Capture the cell that displays the provided text and extract its [X, Y] central coordinate. 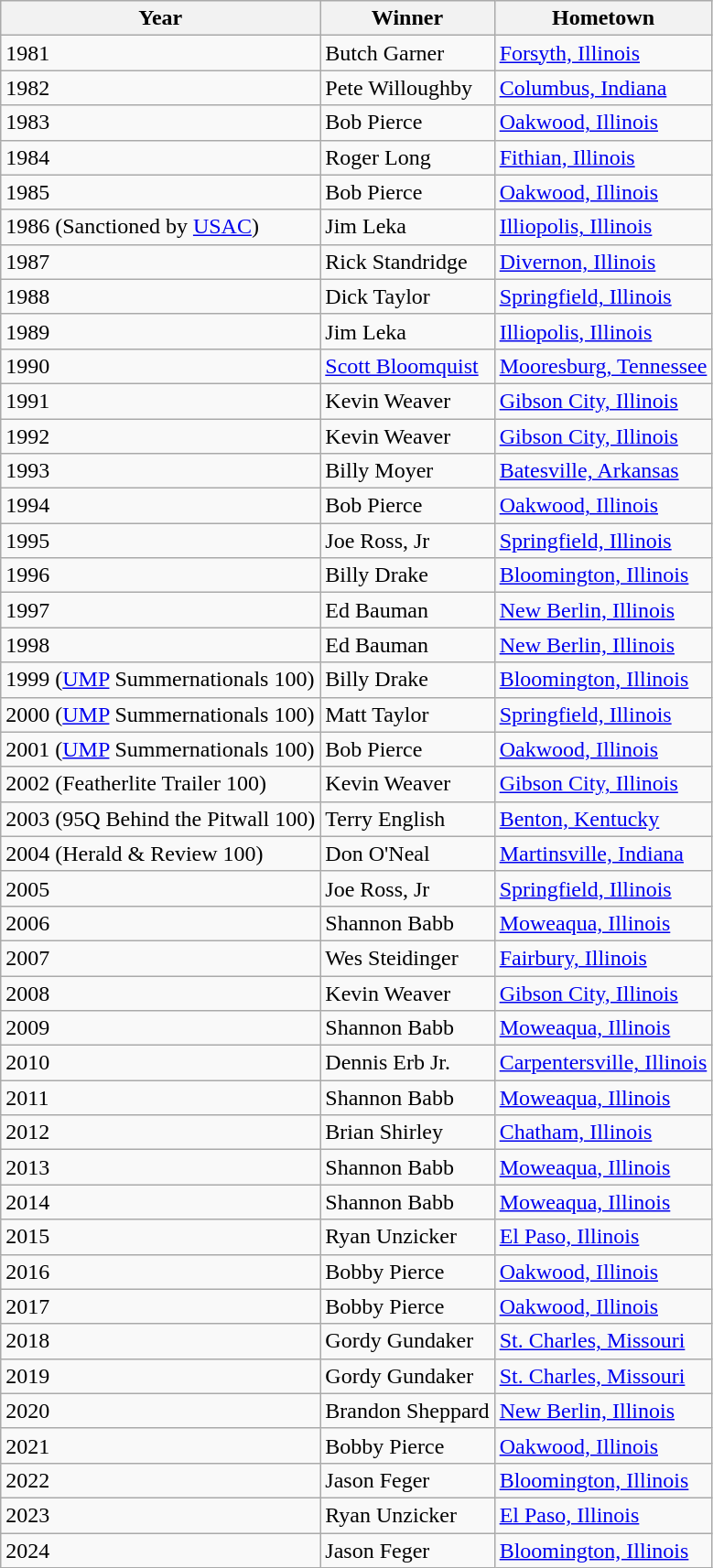
2018 [161, 1341]
Dennis Erb Jr. [407, 1063]
Butch Garner [407, 53]
1997 [161, 610]
Brian Shirley [407, 1133]
1985 [161, 192]
1981 [161, 53]
1998 [161, 645]
Benton, Kentucky [603, 819]
1999 (UMP Summernationals 100) [161, 680]
2004 (Herald & Review 100) [161, 854]
2015 [161, 1237]
Carpentersville, Illinois [603, 1063]
2022 [161, 1480]
1987 [161, 262]
2007 [161, 958]
1994 [161, 506]
1992 [161, 436]
Scott Bloomquist [407, 366]
Brandon Sheppard [407, 1411]
Matt Taylor [407, 714]
2011 [161, 1098]
1983 [161, 123]
Divernon, Illinois [603, 262]
2006 [161, 923]
2023 [161, 1515]
1993 [161, 471]
2008 [161, 993]
Columbus, Indiana [603, 88]
2020 [161, 1411]
2009 [161, 1028]
Batesville, Arkansas [603, 471]
Chatham, Illinois [603, 1133]
2021 [161, 1445]
2002 (Featherlite Trailer 100) [161, 784]
2001 (UMP Summernationals 100) [161, 749]
Pete Willoughby [407, 88]
2005 [161, 888]
Don O'Neal [407, 854]
Wes Steidinger [407, 958]
Martinsville, Indiana [603, 854]
2014 [161, 1202]
1990 [161, 366]
1995 [161, 541]
Fairbury, Illinois [603, 958]
Dick Taylor [407, 296]
Fithian, Illinois [603, 157]
2010 [161, 1063]
2003 (95Q Behind the Pitwall 100) [161, 819]
Forsyth, Illinois [603, 53]
1996 [161, 575]
Roger Long [407, 157]
2019 [161, 1376]
Mooresburg, Tennessee [603, 366]
2024 [161, 1551]
2017 [161, 1306]
2016 [161, 1272]
1984 [161, 157]
Hometown [603, 18]
1989 [161, 331]
Rick Standridge [407, 262]
2013 [161, 1167]
Terry English [407, 819]
1988 [161, 296]
Billy Moyer [407, 471]
1991 [161, 401]
1982 [161, 88]
Winner [407, 18]
2012 [161, 1133]
1986 (Sanctioned by USAC) [161, 227]
2000 (UMP Summernationals 100) [161, 714]
Year [161, 18]
